Return [X, Y] of the center of cell containing provided text 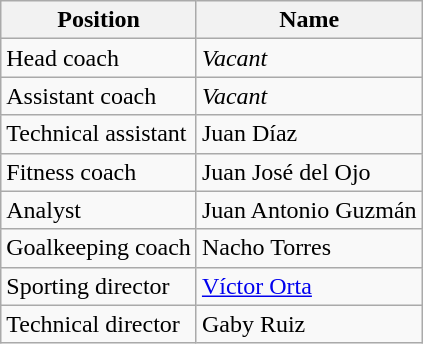
Víctor Orta [309, 286]
Analyst [99, 210]
Juan José del Ojo [309, 172]
Name [309, 20]
Fitness coach [99, 172]
Technical assistant [99, 134]
Goalkeeping coach [99, 248]
Juan Antonio Guzmán [309, 210]
Sporting director [99, 286]
Head coach [99, 58]
Assistant coach [99, 96]
Gaby Ruiz [309, 324]
Position [99, 20]
Technical director [99, 324]
Nacho Torres [309, 248]
Juan Díaz [309, 134]
